Output the (X, Y) coordinate of the center of the cell containing the given text.  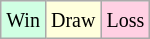
Win (24, 20)
Loss (126, 20)
Draw (72, 20)
